Return the (X, Y) coordinate for the center point of the cell that contains the specified text.  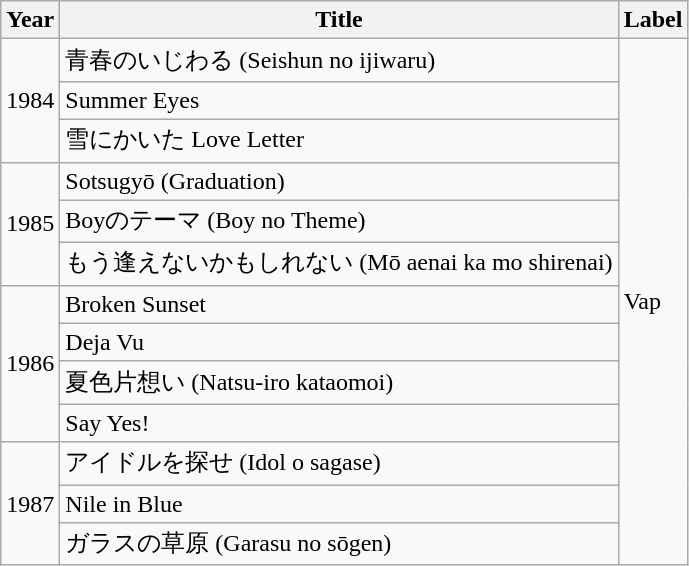
1984 (30, 100)
Title (339, 20)
Deja Vu (339, 342)
Year (30, 20)
Boyのテーマ (Boy no Theme) (339, 222)
Broken Sunset (339, 304)
アイドルを探せ (Idol o sagase) (339, 464)
夏色片想い (Natsu-iro kataomoi) (339, 382)
Label (653, 20)
雪にかいた Love Letter (339, 140)
もう逢えないかもしれない (Mō aenai ka mo shirenai) (339, 264)
Nile in Blue (339, 503)
Vap (653, 302)
青春のいじわる (Seishun no ijiwaru) (339, 60)
Summer Eyes (339, 100)
Sotsugyō (Graduation) (339, 181)
1987 (30, 504)
1985 (30, 224)
Say Yes! (339, 423)
1986 (30, 364)
ガラスの草原 (Garasu no sōgen) (339, 544)
